Capture the cell that displays the provided text and extract its [X, Y] central coordinate. 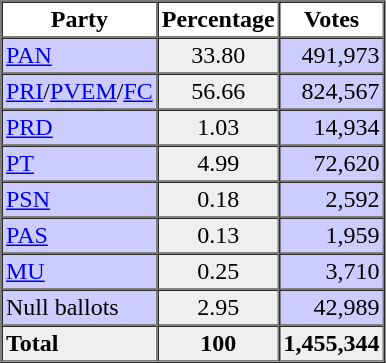
PSN [80, 200]
PRI/PVEM/FC [80, 92]
PRD [80, 128]
72,620 [332, 164]
1,455,344 [332, 344]
0.18 [218, 200]
56.66 [218, 92]
PAN [80, 56]
1.03 [218, 128]
PAS [80, 236]
PT [80, 164]
100 [218, 344]
Null ballots [80, 308]
Percentage [218, 20]
491,973 [332, 56]
1,959 [332, 236]
2.95 [218, 308]
4.99 [218, 164]
Votes [332, 20]
42,989 [332, 308]
14,934 [332, 128]
0.25 [218, 272]
0.13 [218, 236]
824,567 [332, 92]
33.80 [218, 56]
Total [80, 344]
Party [80, 20]
MU [80, 272]
3,710 [332, 272]
2,592 [332, 200]
